From the cell containing the given text, extract its center point as [X, Y] coordinate. 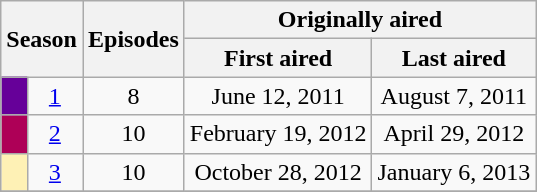
Season [42, 39]
January 6, 2013 [454, 172]
October 28, 2012 [278, 172]
First aired [278, 58]
February 19, 2012 [278, 134]
Originally aired [360, 20]
8 [133, 96]
June 12, 2011 [278, 96]
1 [54, 96]
3 [54, 172]
2 [54, 134]
Episodes [133, 39]
April 29, 2012 [454, 134]
Last aired [454, 58]
August 7, 2011 [454, 96]
